For the text-containing cell, return its midpoint in [X, Y] coordinate format. 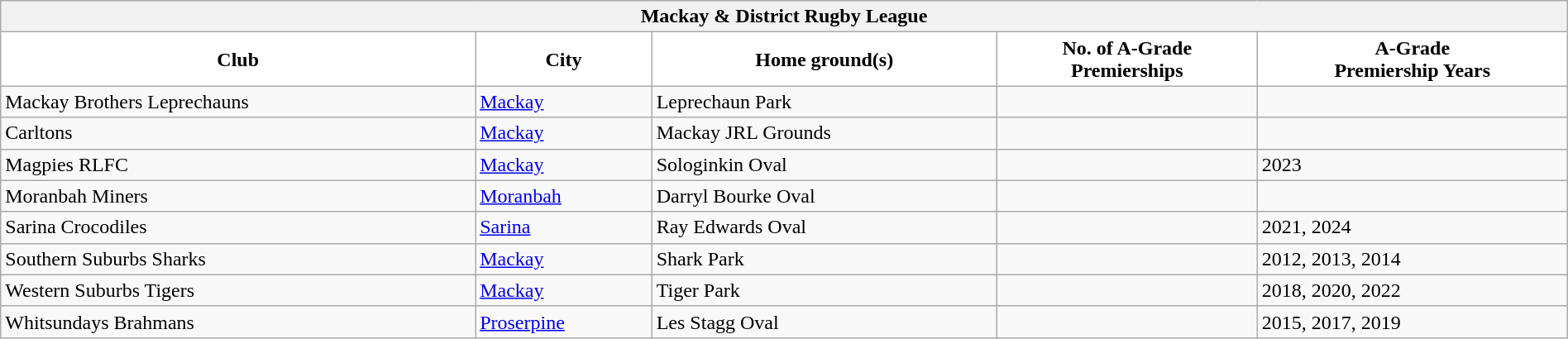
2023 [1413, 165]
Moranbah Miners [238, 196]
Southern Suburbs Sharks [238, 259]
Moranbah [564, 196]
2018, 2020, 2022 [1413, 290]
Sologinkin Oval [824, 165]
Darryl Bourke Oval [824, 196]
2021, 2024 [1413, 227]
Mackay & District Rugby League [784, 17]
Shark Park [824, 259]
Les Stagg Oval [824, 322]
Whitsundays Brahmans [238, 322]
Tiger Park [824, 290]
A-GradePremiership Years [1413, 60]
Western Suburbs Tigers [238, 290]
Home ground(s) [824, 60]
No. of A-GradePremierships [1126, 60]
Sarina Crocodiles [238, 227]
Sarina [564, 227]
Mackay JRL Grounds [824, 133]
2012, 2013, 2014 [1413, 259]
2015, 2017, 2019 [1413, 322]
Club [238, 60]
Leprechaun Park [824, 102]
Magpies RLFC [238, 165]
Proserpine [564, 322]
Ray Edwards Oval [824, 227]
Mackay Brothers Leprechauns [238, 102]
City [564, 60]
Carltons [238, 133]
